From the cell containing the given text, extract its center point as (x, y) coordinate. 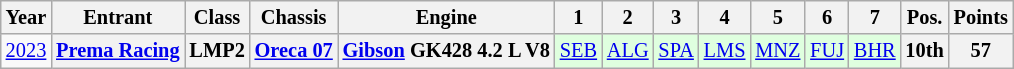
LMP2 (216, 51)
FUJ (827, 51)
Prema Racing (118, 51)
5 (778, 17)
Chassis (294, 17)
7 (875, 17)
10th (925, 51)
Points (981, 17)
Entrant (118, 17)
Year (26, 17)
ALG (628, 51)
57 (981, 51)
BHR (875, 51)
Pos. (925, 17)
SPA (676, 51)
Class (216, 17)
Engine (446, 17)
4 (725, 17)
1 (578, 17)
LMS (725, 51)
Gibson GK428 4.2 L V8 (446, 51)
SEB (578, 51)
6 (827, 17)
2 (628, 17)
3 (676, 17)
2023 (26, 51)
Oreca 07 (294, 51)
MNZ (778, 51)
